Return the [x, y] coordinate for the center point of the cell that contains the specified text.  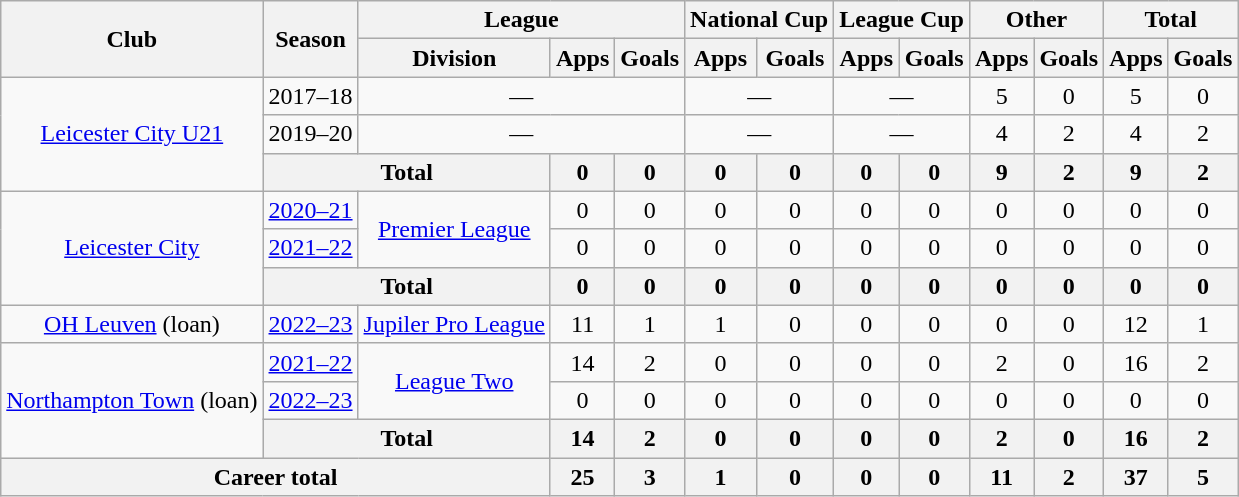
Season [310, 39]
League Cup [902, 20]
Career total [276, 477]
Division [454, 58]
Jupiler Pro League [454, 324]
OH Leuven (loan) [132, 324]
2017–18 [310, 96]
2019–20 [310, 134]
Other [1036, 20]
National Cup [760, 20]
League Two [454, 381]
2020–21 [310, 210]
Premier League [454, 229]
12 [1136, 324]
Leicester City U21 [132, 134]
League [522, 20]
Leicester City [132, 248]
37 [1136, 477]
Northampton Town (loan) [132, 400]
3 [650, 477]
25 [582, 477]
Club [132, 39]
